Output the [x, y] coordinate of the center of the cell containing the given text.  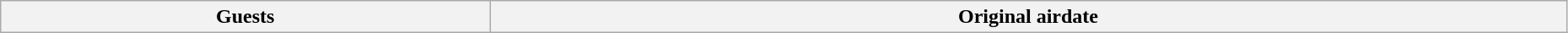
Original airdate [1029, 17]
Guests [245, 17]
